Detect which cell encompasses the target text, then output its (X, Y) center coordinate. 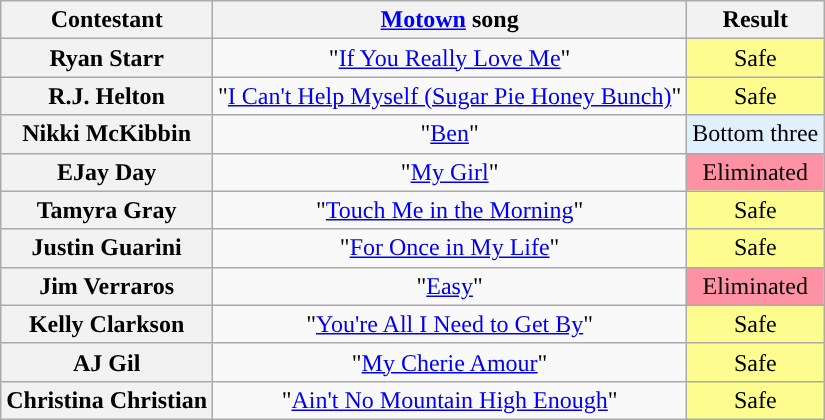
"Ben" (450, 134)
"I Can't Help Myself (Sugar Pie Honey Bunch)" (450, 96)
"My Girl" (450, 172)
R.J. Helton (107, 96)
Nikki McKibbin (107, 134)
Tamyra Gray (107, 210)
Ryan Starr (107, 58)
AJ Gil (107, 362)
"If You Really Love Me" (450, 58)
Justin Guarini (107, 248)
Jim Verraros (107, 286)
"You're All I Need to Get By" (450, 324)
Contestant (107, 20)
"Ain't No Mountain High Enough" (450, 400)
EJay Day (107, 172)
Kelly Clarkson (107, 324)
Christina Christian (107, 400)
"My Cherie Amour" (450, 362)
"Easy" (450, 286)
"For Once in My Life" (450, 248)
"Touch Me in the Morning" (450, 210)
Result (756, 20)
Motown song (450, 20)
Bottom three (756, 134)
